For the text-containing cell, return its midpoint in (x, y) coordinate format. 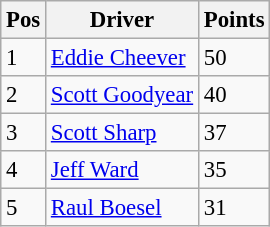
Eddie Cheever (122, 58)
1 (24, 58)
5 (24, 208)
Pos (24, 20)
50 (234, 58)
Scott Goodyear (122, 95)
37 (234, 133)
3 (24, 133)
Raul Boesel (122, 208)
Driver (122, 20)
4 (24, 170)
35 (234, 170)
40 (234, 95)
Scott Sharp (122, 133)
Jeff Ward (122, 170)
2 (24, 95)
Points (234, 20)
31 (234, 208)
